From the cell containing the given text, extract its center point as [X, Y] coordinate. 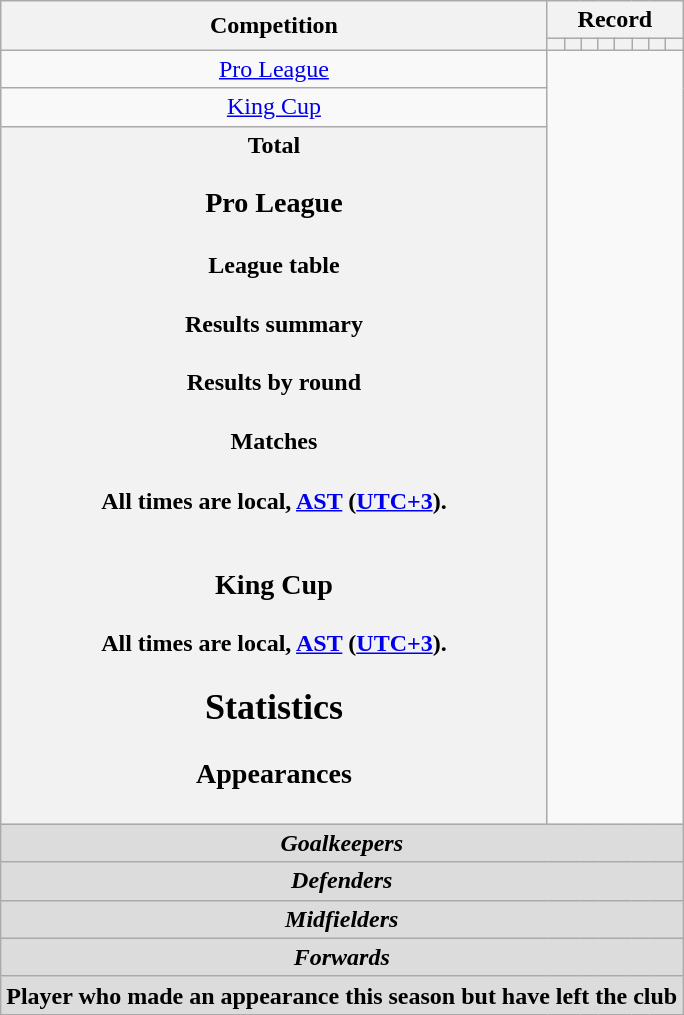
Pro League [274, 69]
Midfielders [342, 919]
Player who made an appearance this season but have left the club [342, 995]
Goalkeepers [342, 843]
Competition [274, 26]
Defenders [342, 881]
Forwards [342, 957]
Record [615, 20]
King Cup [274, 107]
